Determine the [X, Y] coordinate at the center of the cell enclosing the given text.  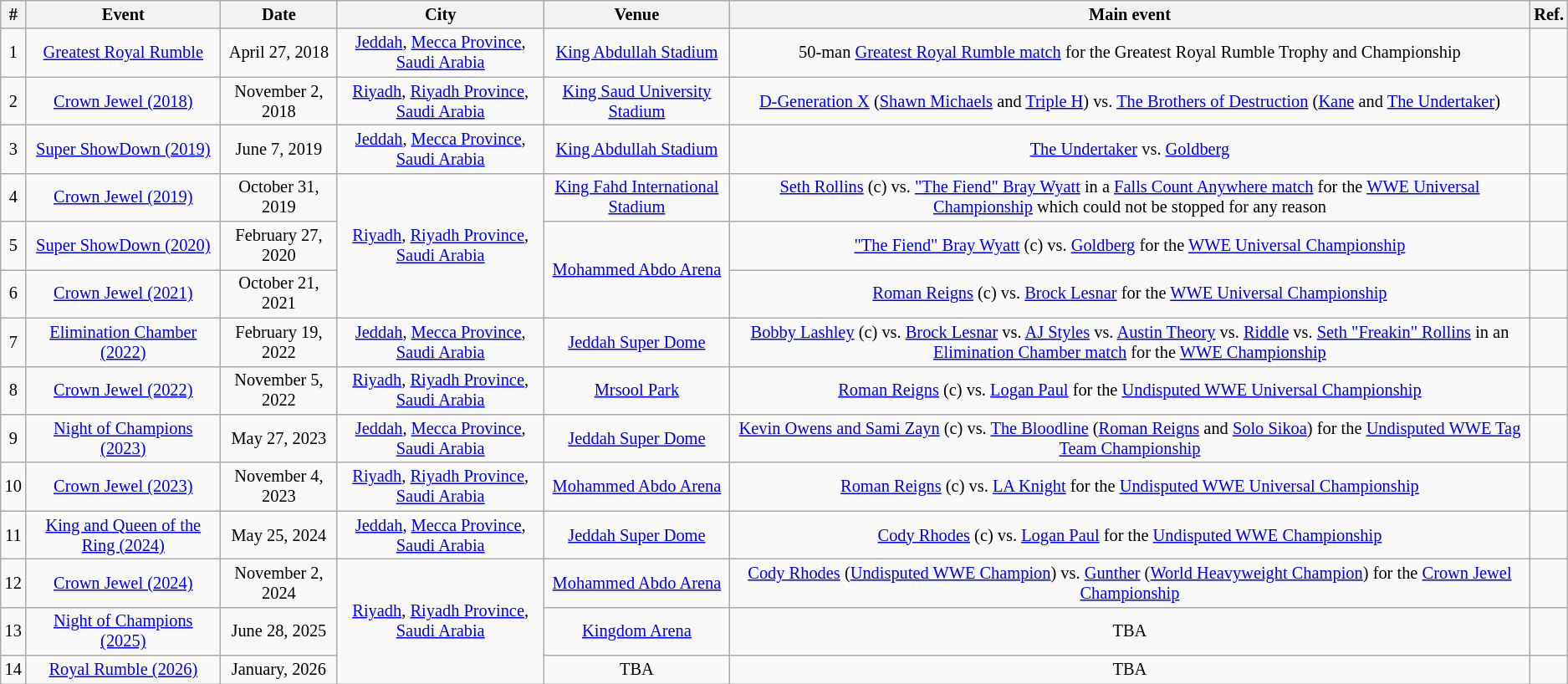
Elimination Chamber (2022) [124, 342]
Kevin Owens and Sami Zayn (c) vs. The Bloodline (Roman Reigns and Solo Sikoa) for the Undisputed WWE Tag Team Championship [1129, 438]
City [440, 14]
Crown Jewel (2018) [124, 101]
The Undertaker vs. Goldberg [1129, 149]
Ref. [1549, 14]
May 25, 2024 [279, 535]
April 27, 2018 [279, 53]
October 21, 2021 [279, 294]
4 [13, 197]
7 [13, 342]
3 [13, 149]
# [13, 14]
2 [13, 101]
Venue [636, 14]
12 [13, 583]
November 2, 2024 [279, 583]
14 [13, 670]
Kingdom Arena [636, 631]
Royal Rumble (2026) [124, 670]
Crown Jewel (2021) [124, 294]
Main event [1129, 14]
"The Fiend" Bray Wyatt (c) vs. Goldberg for the WWE Universal Championship [1129, 246]
Night of Champions (2025) [124, 631]
November 2, 2018 [279, 101]
11 [13, 535]
Mrsool Park [636, 390]
February 27, 2020 [279, 246]
June 7, 2019 [279, 149]
5 [13, 246]
10 [13, 487]
1 [13, 53]
King Fahd International Stadium [636, 197]
Super ShowDown (2020) [124, 246]
Date [279, 14]
Crown Jewel (2023) [124, 487]
Roman Reigns (c) vs. LA Knight for the Undisputed WWE Universal Championship [1129, 487]
6 [13, 294]
Crown Jewel (2019) [124, 197]
Roman Reigns (c) vs. Brock Lesnar for the WWE Universal Championship [1129, 294]
Night of Champions (2023) [124, 438]
King and Queen of the Ring (2024) [124, 535]
Cody Rhodes (c) vs. Logan Paul for the Undisputed WWE Championship [1129, 535]
November 5, 2022 [279, 390]
50-man Greatest Royal Rumble match for the Greatest Royal Rumble Trophy and Championship [1129, 53]
February 19, 2022 [279, 342]
Super ShowDown (2019) [124, 149]
D-Generation X (Shawn Michaels and Triple H) vs. The Brothers of Destruction (Kane and The Undertaker) [1129, 101]
9 [13, 438]
Crown Jewel (2022) [124, 390]
Greatest Royal Rumble [124, 53]
13 [13, 631]
June 28, 2025 [279, 631]
Crown Jewel (2024) [124, 583]
King Saud University Stadium [636, 101]
May 27, 2023 [279, 438]
Cody Rhodes (Undisputed WWE Champion) vs. Gunther (World Heavyweight Champion) for the Crown Jewel Championship [1129, 583]
Event [124, 14]
January, 2026 [279, 670]
October 31, 2019 [279, 197]
November 4, 2023 [279, 487]
Roman Reigns (c) vs. Logan Paul for the Undisputed WWE Universal Championship [1129, 390]
8 [13, 390]
